Return the (x, y) coordinate for the center point of the cell that contains the specified text.  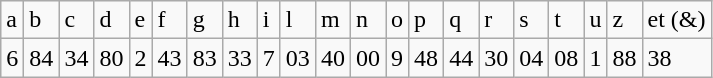
33 (240, 58)
84 (42, 58)
40 (332, 58)
o (398, 20)
88 (624, 58)
a (12, 20)
34 (76, 58)
44 (462, 58)
80 (112, 58)
e (140, 20)
c (76, 20)
03 (298, 58)
48 (426, 58)
d (112, 20)
08 (566, 58)
30 (496, 58)
z (624, 20)
n (368, 20)
38 (676, 58)
g (204, 20)
43 (170, 58)
t (566, 20)
83 (204, 58)
i (268, 20)
b (42, 20)
04 (532, 58)
6 (12, 58)
l (298, 20)
et (&) (676, 20)
h (240, 20)
q (462, 20)
1 (596, 58)
f (170, 20)
s (532, 20)
7 (268, 58)
r (496, 20)
00 (368, 58)
2 (140, 58)
u (596, 20)
m (332, 20)
p (426, 20)
9 (398, 58)
